Find where the given text appears and provide that cell's center as [x, y] coordinate. 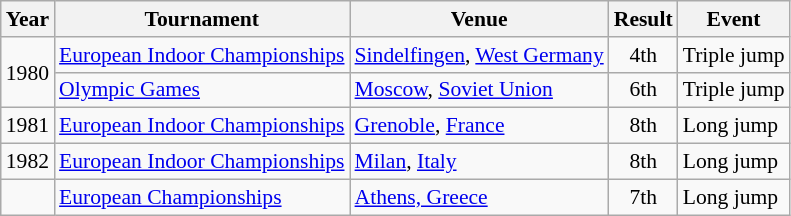
1981 [28, 126]
Olympic Games [202, 90]
Moscow, Soviet Union [480, 90]
Sindelfingen, West Germany [480, 55]
4th [644, 55]
Event [734, 19]
1980 [28, 72]
7th [644, 197]
Year [28, 19]
1982 [28, 162]
European Championships [202, 197]
Venue [480, 19]
Grenoble, France [480, 126]
Milan, Italy [480, 162]
Athens, Greece [480, 197]
6th [644, 90]
Tournament [202, 19]
Result [644, 19]
